Find where the given text appears and provide that cell's center as (X, Y) coordinate. 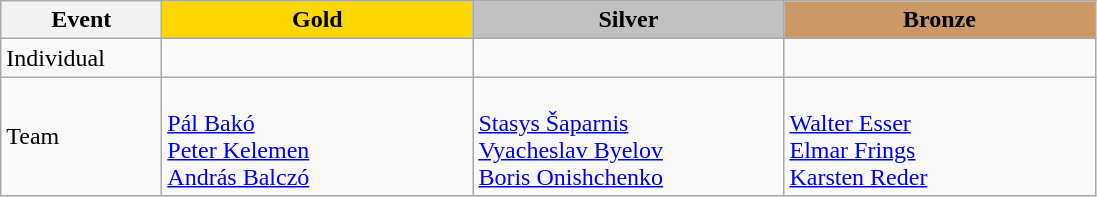
Silver (628, 20)
Pál Bakó Peter Kelemen András Balczó (318, 136)
Team (82, 136)
Individual (82, 58)
Walter Esser Elmar Frings Karsten Reder (940, 136)
Stasys Šaparnis Vyacheslav Byelov Boris Onishchenko (628, 136)
Bronze (940, 20)
Event (82, 20)
Gold (318, 20)
